Detect which cell encompasses the target text, then output its (x, y) center coordinate. 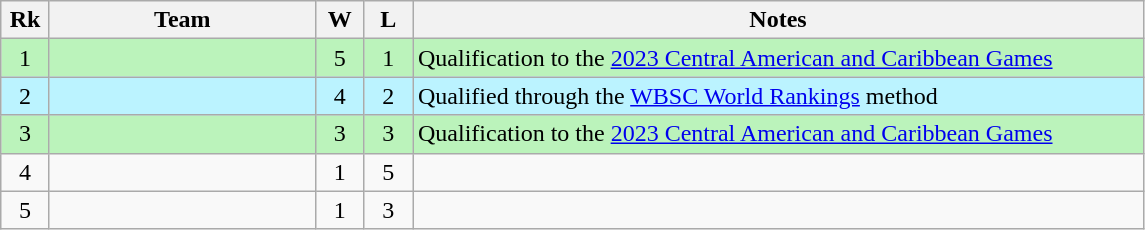
Team (182, 20)
Rk (26, 20)
L (388, 20)
Qualified through the WBSC World Rankings method (778, 96)
Notes (778, 20)
W (340, 20)
